Locate the cell with the specified text and output its [X, Y] center coordinate. 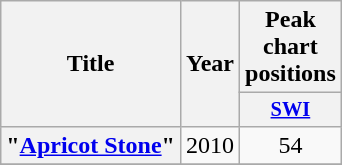
Year [210, 64]
Peak chart positions [291, 47]
54 [291, 145]
"Apricot Stone" [91, 145]
SWI [291, 110]
Title [91, 64]
2010 [210, 145]
